Locate the cell with the specified text and output its [X, Y] center coordinate. 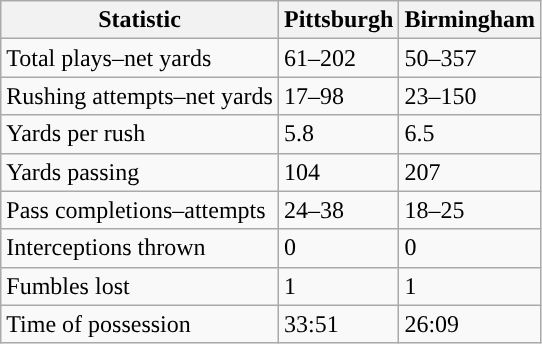
17–98 [338, 96]
6.5 [470, 134]
Rushing attempts–net yards [140, 96]
Interceptions thrown [140, 248]
Yards passing [140, 172]
23–150 [470, 96]
Fumbles lost [140, 286]
Pass completions–attempts [140, 210]
18–25 [470, 210]
5.8 [338, 134]
24–38 [338, 210]
207 [470, 172]
Yards per rush [140, 134]
Birmingham [470, 20]
26:09 [470, 324]
Time of possession [140, 324]
Statistic [140, 20]
61–202 [338, 58]
104 [338, 172]
Total plays–net yards [140, 58]
Pittsburgh [338, 20]
50–357 [470, 58]
33:51 [338, 324]
